Return the [X, Y] coordinate for the center point of the cell that contains the specified text.  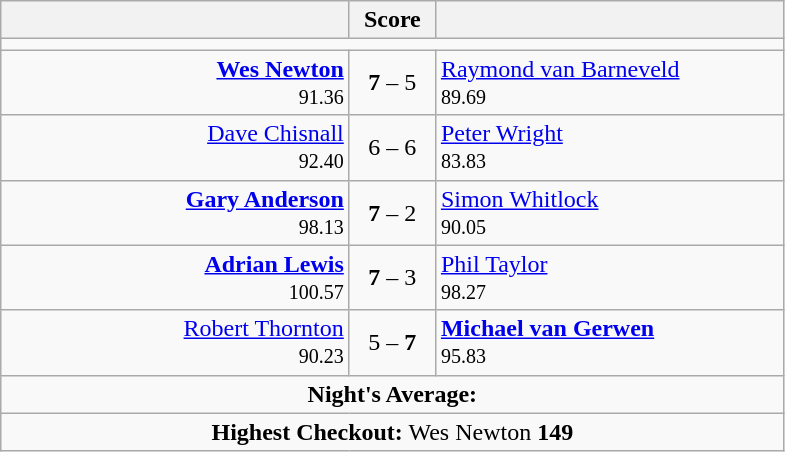
Michael van Gerwen 95.83 [610, 342]
Robert Thornton 90.23 [176, 342]
Simon Whitlock 90.05 [610, 212]
Peter Wright 83.83 [610, 148]
7 – 5 [392, 82]
Score [392, 20]
Adrian Lewis 100.57 [176, 278]
7 – 2 [392, 212]
Dave Chisnall 92.40 [176, 148]
Raymond van Barneveld 89.69 [610, 82]
Wes Newton 91.36 [176, 82]
5 – 7 [392, 342]
Phil Taylor 98.27 [610, 278]
Gary Anderson 98.13 [176, 212]
Night's Average: [392, 394]
6 – 6 [392, 148]
Highest Checkout: Wes Newton 149 [392, 432]
7 – 3 [392, 278]
